Detect which cell encompasses the target text, then output its [X, Y] center coordinate. 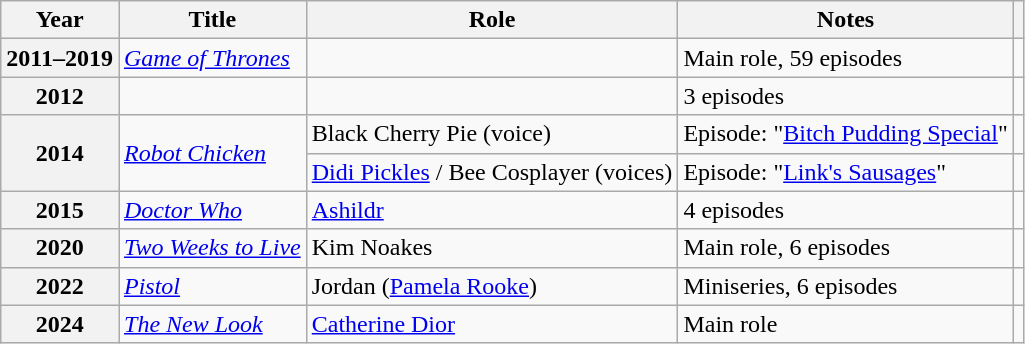
Miniseries, 6 episodes [846, 286]
Black Cherry Pie (voice) [492, 134]
Didi Pickles / Bee Cosplayer (voices) [492, 172]
Ashildr [492, 210]
Notes [846, 20]
2014 [60, 153]
Year [60, 20]
Main role [846, 324]
Episode: "Bitch Pudding Special" [846, 134]
Main role, 6 episodes [846, 248]
Pistol [212, 286]
Robot Chicken [212, 153]
Role [492, 20]
2020 [60, 248]
Title [212, 20]
2024 [60, 324]
2011–2019 [60, 58]
The New Look [212, 324]
2015 [60, 210]
4 episodes [846, 210]
2012 [60, 96]
Jordan (Pamela Rooke) [492, 286]
Game of Thrones [212, 58]
Doctor Who [212, 210]
Catherine Dior [492, 324]
Kim Noakes [492, 248]
Two Weeks to Live [212, 248]
3 episodes [846, 96]
2022 [60, 286]
Main role, 59 episodes [846, 58]
Episode: "Link's Sausages" [846, 172]
